Output the [x, y] coordinate of the center of the cell containing the given text.  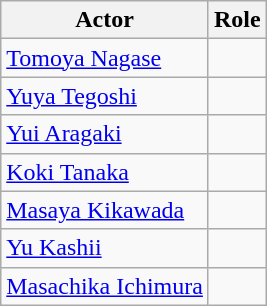
Actor [105, 20]
Tomoya Nagase [105, 58]
Yuya Tegoshi [105, 96]
Masaya Kikawada [105, 210]
Masachika Ichimura [105, 286]
Koki Tanaka [105, 172]
Role [237, 20]
Yu Kashii [105, 248]
Yui Aragaki [105, 134]
